For the text-containing cell, return its midpoint in (X, Y) coordinate format. 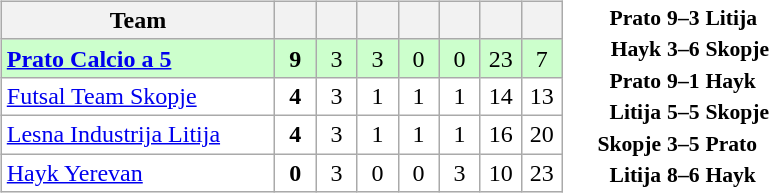
Hayk (630, 49)
16 (500, 134)
10 (500, 173)
Lesna Industrija Litija (138, 134)
3–5 (684, 143)
Skopje (630, 143)
9–1 (684, 80)
3–6 (684, 49)
14 (500, 96)
9–3 (684, 17)
Hayk Yerevan (138, 173)
Prato Calcio a 5 (138, 58)
Futsal Team Skopje (138, 96)
13 (542, 96)
5–5 (684, 112)
20 (542, 134)
7 (542, 58)
8–6 (684, 175)
9 (296, 58)
Team (138, 20)
